Output the [x, y] coordinate of the center of the cell containing the given text.  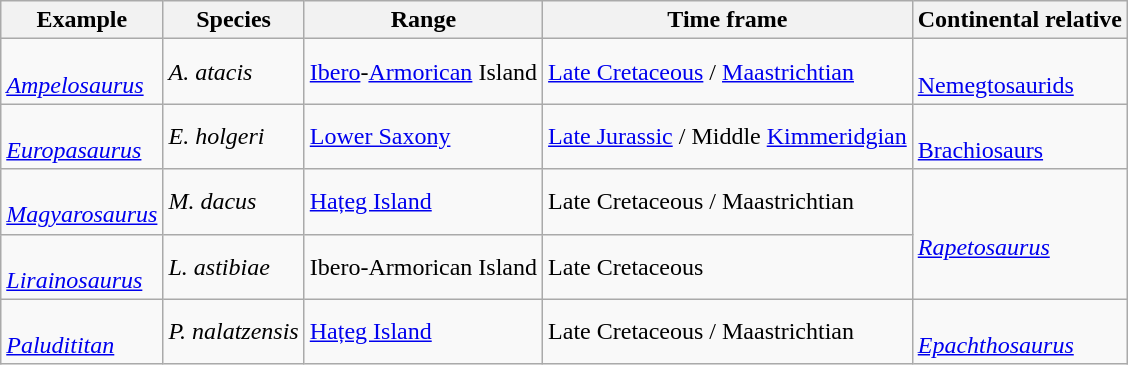
Rapetosaurus [1020, 234]
Continental relative [1020, 20]
Lirainosaurus [82, 266]
Species [234, 20]
Example [82, 20]
Range [423, 20]
Epachthosaurus [1020, 332]
Late Jurassic / Middle Kimmeridgian [728, 136]
Brachiosaurs [1020, 136]
P. nalatzensis [234, 332]
Late Cretaceous [728, 266]
Paludititan [82, 332]
L. astibiae [234, 266]
M. dacus [234, 202]
Lower Saxony [423, 136]
Time frame [728, 20]
Nemegtosaurids [1020, 72]
A. atacis [234, 72]
Ampelosaurus [82, 72]
Europasaurus [82, 136]
Magyarosaurus [82, 202]
E. holgeri [234, 136]
